Detect which cell encompasses the target text, then output its [x, y] center coordinate. 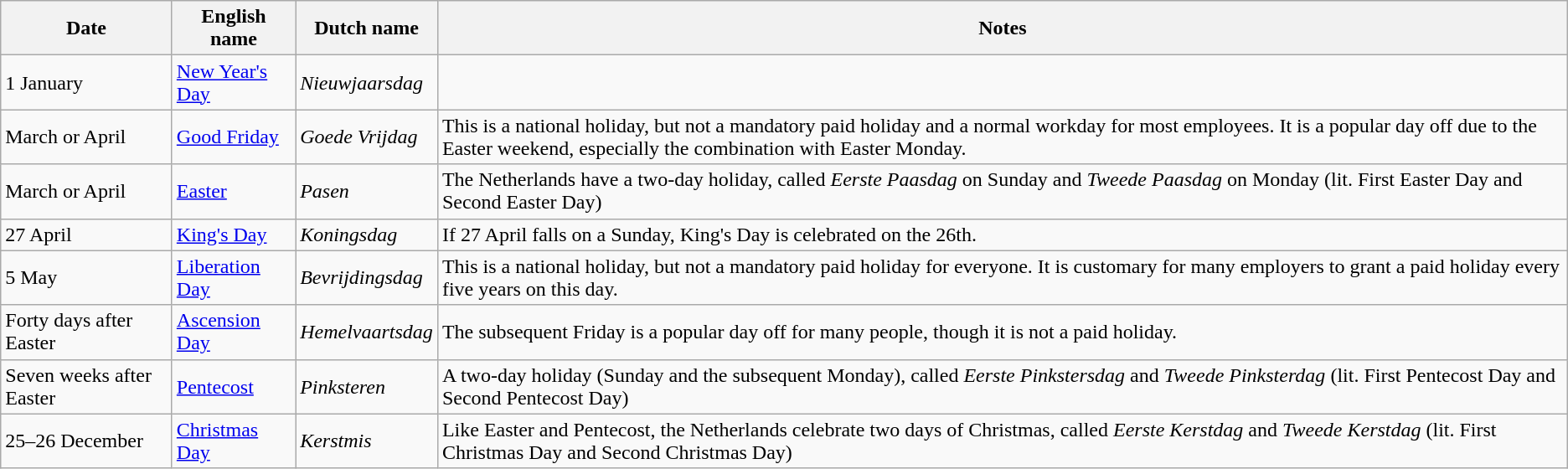
King's Day [233, 234]
Bevrijdingsdag [367, 278]
Dutch name [367, 28]
25–26 December [87, 441]
Notes [1002, 28]
Hemelvaartsdag [367, 332]
Ascension Day [233, 332]
Liberation Day [233, 278]
Pasen [367, 191]
Koningsdag [367, 234]
Easter [233, 191]
Pentecost [233, 387]
Forty days after Easter [87, 332]
Christmas Day [233, 441]
Pinksteren [367, 387]
The Netherlands have a two-day holiday, called Eerste Paasdag on Sunday and Tweede Paasdag on Monday (lit. First Easter Day and Second Easter Day) [1002, 191]
New Year's Day [233, 82]
If 27 April falls on a Sunday, King's Day is celebrated on the 26th. [1002, 234]
Date [87, 28]
27 April [87, 234]
5 May [87, 278]
1 January [87, 82]
Goede Vrijdag [367, 137]
Nieuwjaarsdag [367, 82]
English name [233, 28]
Good Friday [233, 137]
Kerstmis [367, 441]
The subsequent Friday is a popular day off for many people, though it is not a paid holiday. [1002, 332]
Seven weeks after Easter [87, 387]
